For the text-containing cell, return its midpoint in [x, y] coordinate format. 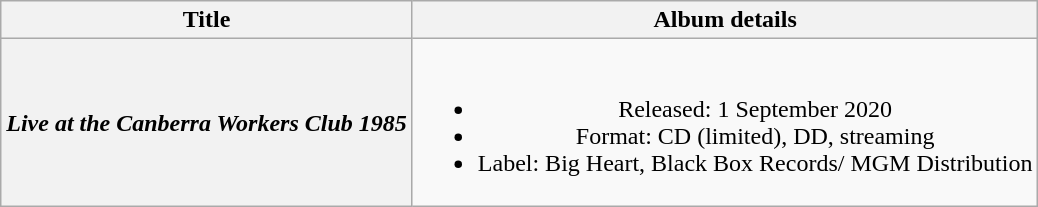
Title [207, 20]
Released: 1 September 2020Format: CD (limited), DD, streamingLabel: Big Heart, Black Box Records/ MGM Distribution [725, 122]
Live at the Canberra Workers Club 1985 [207, 122]
Album details [725, 20]
